Identify which cell holds the provided text, then report its [x, y] central coordinate. 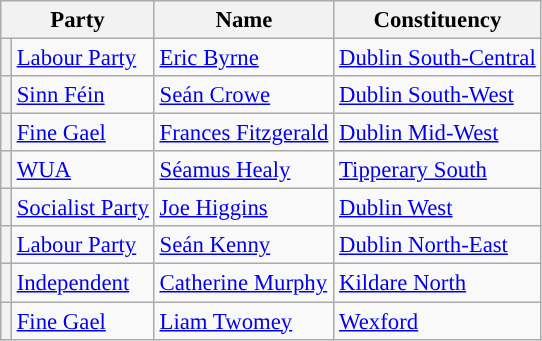
Tipperary South [438, 170]
Name [244, 20]
Independent [82, 283]
Dublin West [438, 208]
Frances Fitzgerald [244, 133]
Seán Crowe [244, 95]
Dublin North-East [438, 245]
Sinn Féin [82, 95]
Dublin Mid-West [438, 133]
Dublin South-Central [438, 58]
Eric Byrne [244, 58]
Socialist Party [82, 208]
Séamus Healy [244, 170]
Liam Twomey [244, 321]
Wexford [438, 321]
WUA [82, 170]
Dublin South-West [438, 95]
Constituency [438, 20]
Kildare North [438, 283]
Seán Kenny [244, 245]
Catherine Murphy [244, 283]
Joe Higgins [244, 208]
Party [78, 20]
